Provide the [x, y] coordinate of the cell's center where the given text is located.  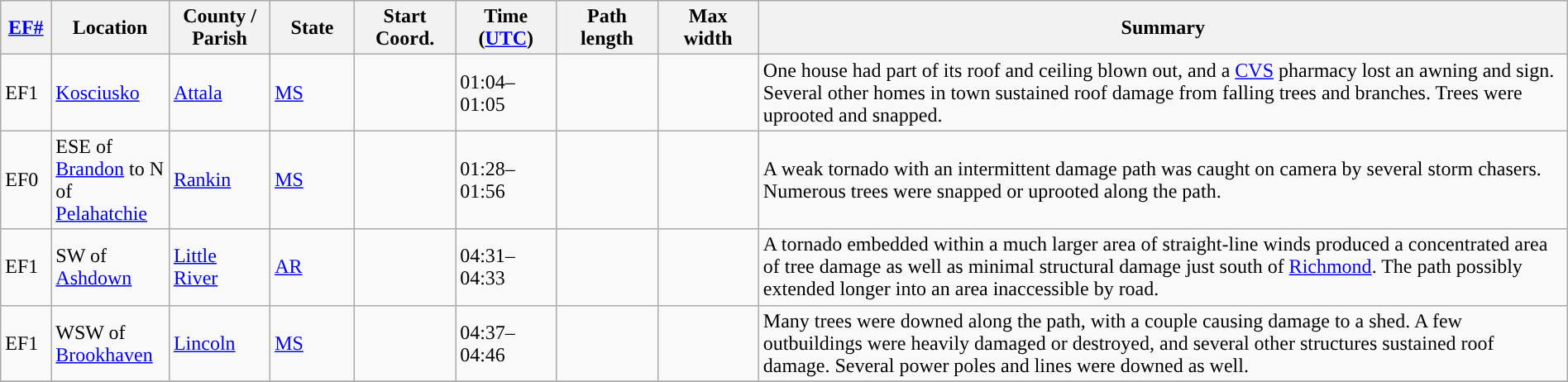
SW of Ashdown [111, 267]
Lincoln [219, 343]
Path length [607, 28]
Little River [219, 267]
Kosciusko [111, 93]
04:31–04:33 [506, 267]
County / Parish [219, 28]
Start Coord. [404, 28]
EF0 [26, 180]
EF# [26, 28]
State [313, 28]
AR [313, 267]
Location [111, 28]
01:04–01:05 [506, 93]
WSW of Brookhaven [111, 343]
Attala [219, 93]
04:37–04:46 [506, 343]
ESE of Brandon to N of Pelahatchie [111, 180]
Time (UTC) [506, 28]
Max width [708, 28]
Summary [1163, 28]
Rankin [219, 180]
01:28–01:56 [506, 180]
